Detect which cell encompasses the target text, then output its (X, Y) center coordinate. 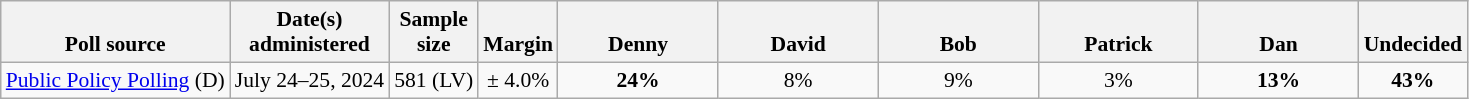
43% (1413, 80)
Margin (518, 32)
24% (638, 80)
± 4.0% (518, 80)
Bob (958, 32)
13% (1278, 80)
8% (798, 80)
Public Policy Polling (D) (116, 80)
David (798, 32)
July 24–25, 2024 (310, 80)
Poll source (116, 32)
Date(s)administered (310, 32)
Dan (1278, 32)
Denny (638, 32)
Samplesize (434, 32)
581 (LV) (434, 80)
Patrick (1118, 32)
Undecided (1413, 32)
3% (1118, 80)
9% (958, 80)
